Search for the cell housing the specified text and yield its [X, Y] center coordinate. 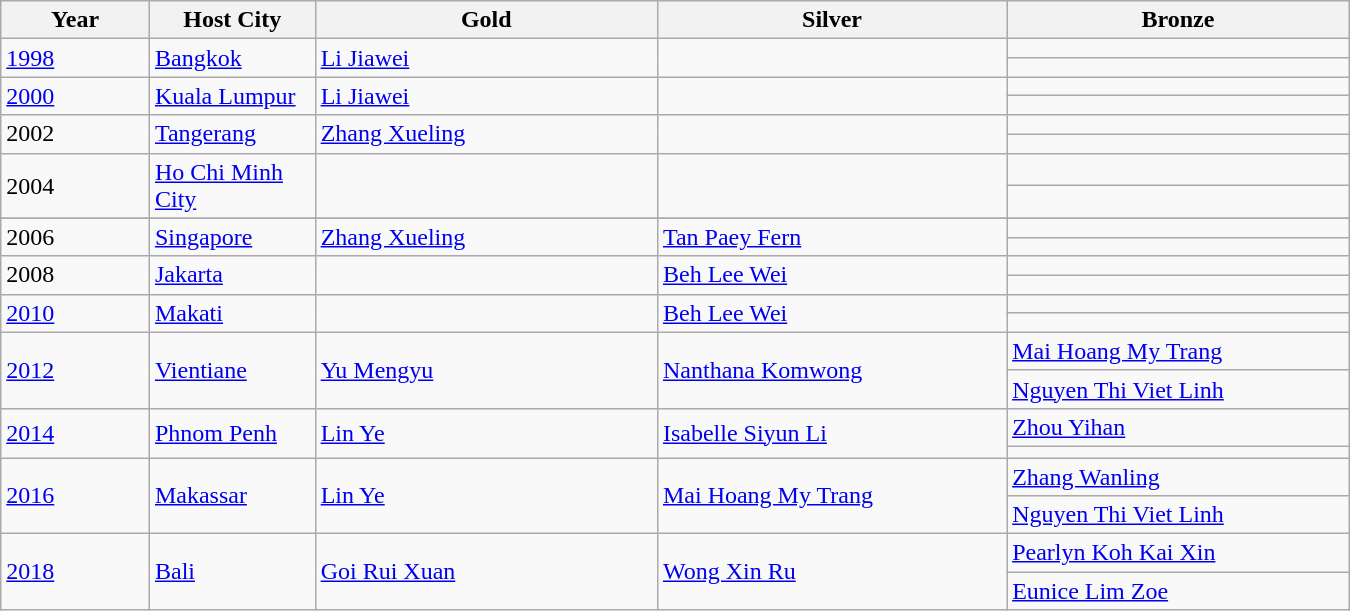
Silver [832, 20]
2008 [76, 275]
Nanthana Komwong [832, 370]
Jakarta [232, 275]
2014 [76, 432]
2018 [76, 572]
Zhou Yihan [1178, 427]
2002 [76, 134]
Singapore [232, 237]
Vientiane [232, 370]
Isabelle Siyun Li [832, 432]
Tan Paey Fern [832, 237]
2000 [76, 96]
Host City [232, 20]
Goi Rui Xuan [486, 572]
Year [76, 20]
2016 [76, 496]
Tangerang [232, 134]
Ho Chi Minh City [232, 186]
Yu Mengyu [486, 370]
Phnom Penh [232, 432]
2012 [76, 370]
Bali [232, 572]
Pearlyn Koh Kai Xin [1178, 553]
2004 [76, 186]
Makati [232, 313]
Gold [486, 20]
Makassar [232, 496]
Zhang Wanling [1178, 477]
Bronze [1178, 20]
1998 [76, 58]
2010 [76, 313]
Eunice Lim Zoe [1178, 591]
Bangkok [232, 58]
2006 [76, 237]
Kuala Lumpur [232, 96]
Wong Xin Ru [832, 572]
